Scan for the cell matching the given text and deliver its [x, y] coordinate at center. 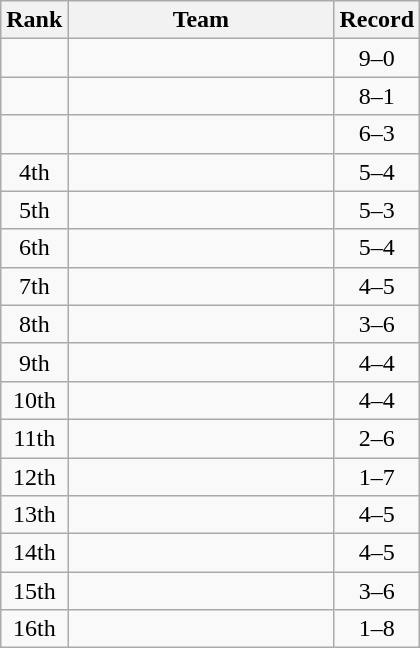
11th [34, 438]
8th [34, 324]
2–6 [377, 438]
6th [34, 248]
12th [34, 477]
Team [201, 20]
Record [377, 20]
9th [34, 362]
15th [34, 591]
10th [34, 400]
14th [34, 553]
4th [34, 172]
5th [34, 210]
Rank [34, 20]
1–8 [377, 629]
5–3 [377, 210]
8–1 [377, 96]
16th [34, 629]
1–7 [377, 477]
13th [34, 515]
7th [34, 286]
6–3 [377, 134]
9–0 [377, 58]
